Return [X, Y] of the center of cell containing provided text 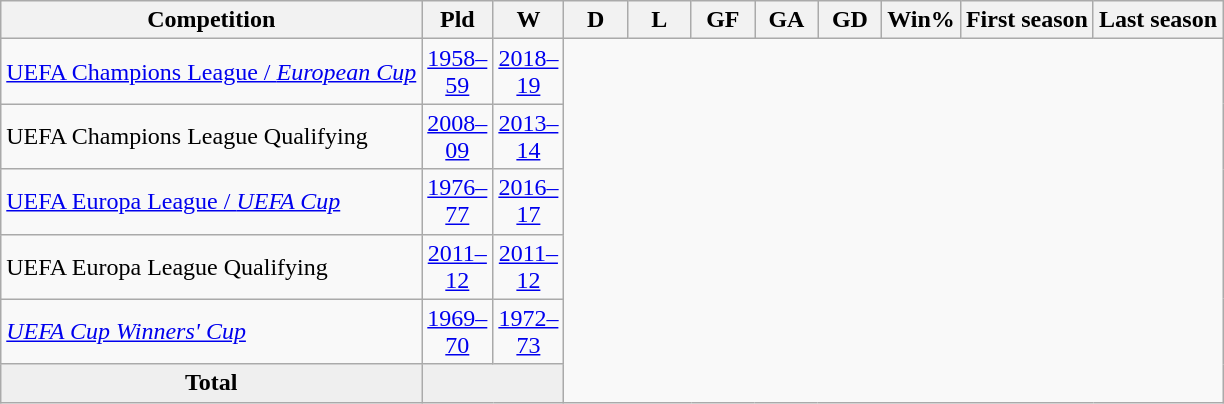
1976–77 [458, 202]
L [659, 20]
1972–73 [528, 332]
Pld [458, 20]
1969–70 [458, 332]
First season [1026, 20]
UEFA Cup Winners' Cup [212, 332]
Competition [212, 20]
UEFA Champions League / European Cup [212, 72]
GA [787, 20]
UEFA Europa League Qualifying [212, 266]
GF [723, 20]
UEFA Europa League / UEFA Cup [212, 202]
1958–59 [458, 72]
GD [850, 20]
Win% [922, 20]
Total [212, 383]
2013–14 [528, 136]
2018–19 [528, 72]
2008–09 [458, 136]
D [596, 20]
UEFA Champions League Qualifying [212, 136]
Last season [1158, 20]
W [528, 20]
2016–17 [528, 202]
